Return (X, Y) of the center of cell containing provided text 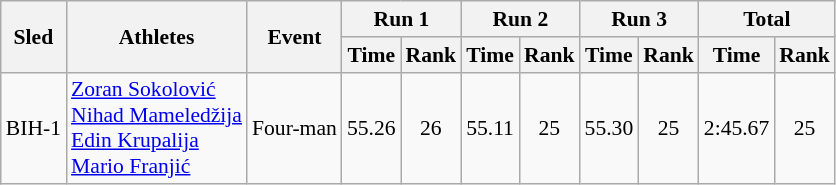
Run 1 (402, 19)
55.11 (490, 128)
55.30 (610, 128)
BIH-1 (34, 128)
26 (432, 128)
2:45.67 (736, 128)
Sled (34, 36)
Total (767, 19)
Four-man (294, 128)
Athletes (156, 36)
Event (294, 36)
Run 2 (520, 19)
Zoran SokolovićNihad MameledžijaEdin KrupalijaMario Franjić (156, 128)
Run 3 (640, 19)
55.26 (372, 128)
